Pinpoint the cell where the given text exists, returning its [X, Y] midpoint coordinate. 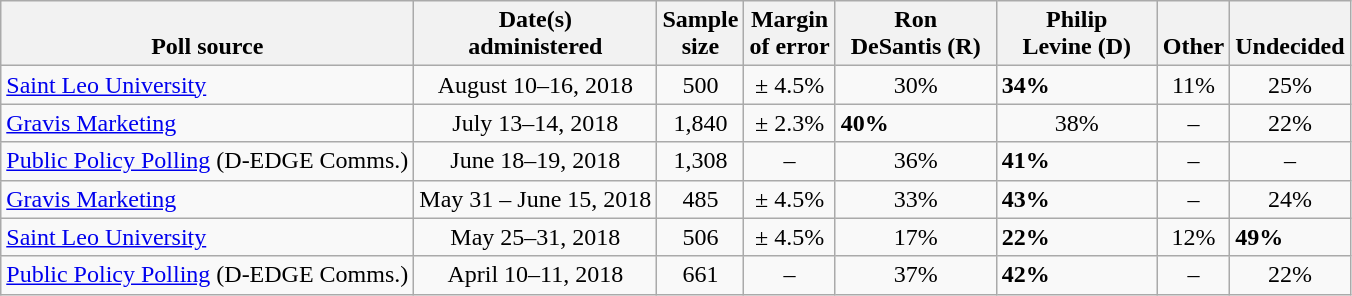
33% [916, 199]
Date(s)administered [536, 34]
24% [1290, 199]
49% [1290, 237]
PhilipLevine (D) [1076, 34]
June 18–19, 2018 [536, 161]
RonDeSantis (R) [916, 34]
485 [700, 199]
41% [1076, 161]
April 10–11, 2018 [536, 275]
25% [1290, 85]
30% [916, 85]
May 31 – June 15, 2018 [536, 199]
Undecided [1290, 34]
506 [700, 237]
Samplesize [700, 34]
661 [700, 275]
May 25–31, 2018 [536, 237]
11% [1193, 85]
37% [916, 275]
38% [1076, 123]
42% [1076, 275]
43% [1076, 199]
34% [1076, 85]
± 2.3% [790, 123]
12% [1193, 237]
Marginof error [790, 34]
1,308 [700, 161]
17% [916, 237]
500 [700, 85]
August 10–16, 2018 [536, 85]
Other [1193, 34]
1,840 [700, 123]
July 13–14, 2018 [536, 123]
Poll source [208, 34]
40% [916, 123]
36% [916, 161]
